Scan for the cell matching the given text and deliver its (X, Y) coordinate at center. 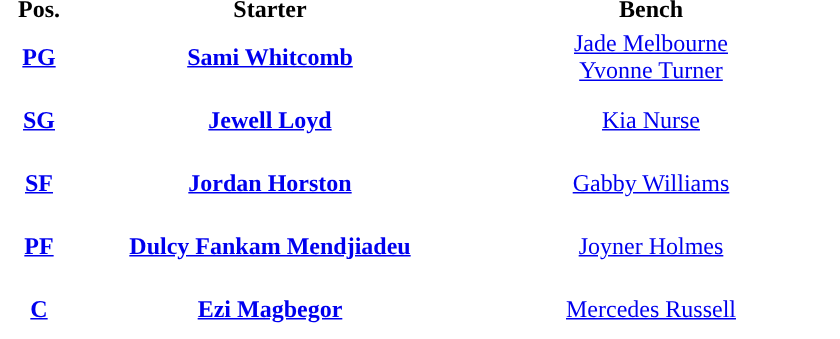
Ezi Magbegor (270, 309)
Joyner Holmes (651, 246)
Jordan Horston (270, 183)
Dulcy Fankam Mendjiadeu (270, 246)
C (39, 309)
PF (39, 246)
Jewell Loyd (270, 120)
Jade MelbourneYvonne Turner (651, 57)
Kia Nurse (651, 120)
Mercedes Russell (651, 309)
Sami Whitcomb (270, 57)
Gabby Williams (651, 183)
PG (39, 57)
SF (39, 183)
SG (39, 120)
